Search for the cell housing the specified text and yield its (X, Y) center coordinate. 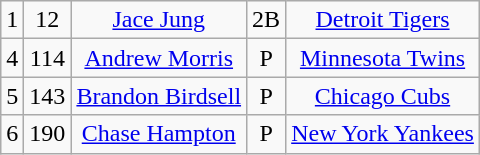
2B (266, 20)
190 (48, 134)
Andrew Morris (159, 58)
Chase Hampton (159, 134)
114 (48, 58)
6 (12, 134)
Detroit Tigers (383, 20)
1 (12, 20)
Jace Jung (159, 20)
Brandon Birdsell (159, 96)
New York Yankees (383, 134)
143 (48, 96)
4 (12, 58)
Minnesota Twins (383, 58)
Chicago Cubs (383, 96)
5 (12, 96)
12 (48, 20)
